Determine the (X, Y) coordinate at the center of the cell enclosing the given text.  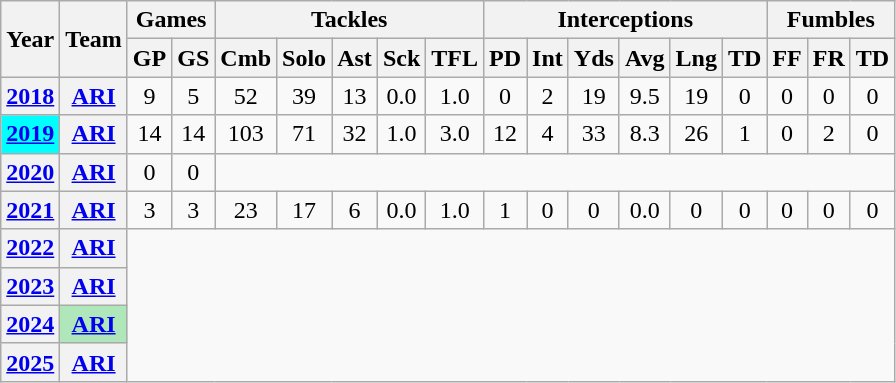
39 (304, 96)
5 (194, 96)
2025 (30, 362)
52 (246, 96)
Yds (594, 58)
8.3 (644, 134)
71 (304, 134)
Team (94, 39)
4 (548, 134)
6 (355, 210)
Games (170, 20)
Solo (304, 58)
Sck (401, 58)
2019 (30, 134)
9.5 (644, 96)
13 (355, 96)
FR (828, 58)
Ast (355, 58)
2022 (30, 248)
Interceptions (626, 20)
FF (787, 58)
103 (246, 134)
Tackles (350, 20)
Fumbles (831, 20)
GP (149, 58)
2020 (30, 172)
2018 (30, 96)
Year (30, 39)
9 (149, 96)
Lng (696, 58)
12 (506, 134)
17 (304, 210)
32 (355, 134)
26 (696, 134)
23 (246, 210)
TFL (455, 58)
Avg (644, 58)
3.0 (455, 134)
33 (594, 134)
Int (548, 58)
2024 (30, 324)
Cmb (246, 58)
GS (194, 58)
2021 (30, 210)
PD (506, 58)
2023 (30, 286)
